Extract the (x, y) coordinate from the center of the cell holding the provided text.  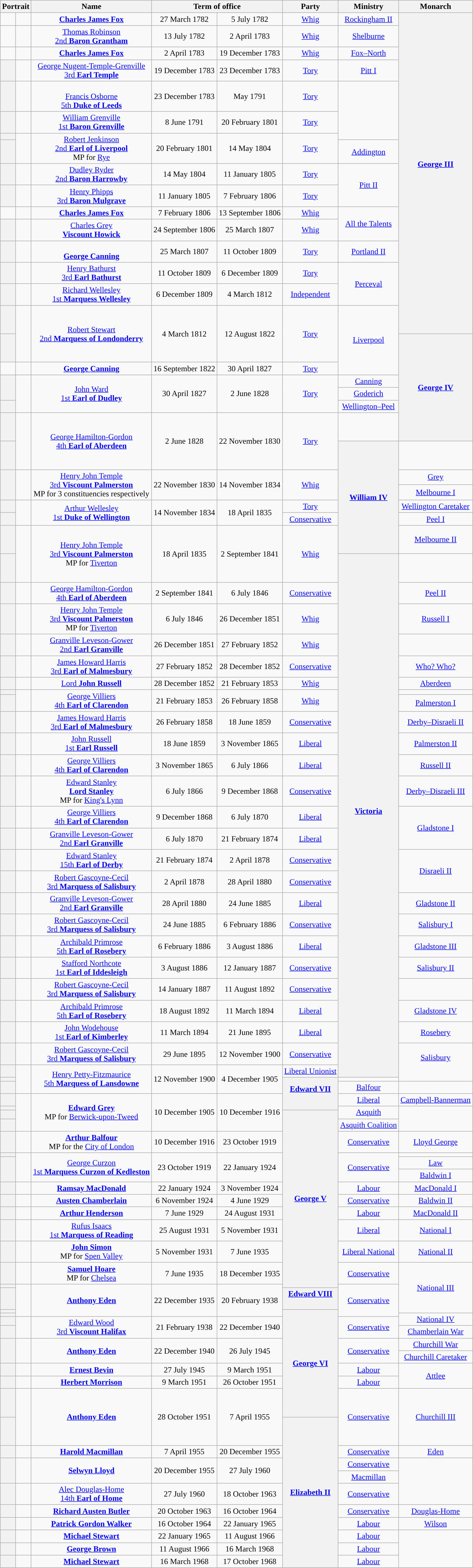
MacDonald II (435, 1213)
Robert Stewart2nd Marquess of Londonderry (91, 334)
26 July 1945 (250, 1351)
Henry Phipps3rd Baron Mulgrave (91, 196)
24 September 1806 (184, 230)
MacDonald I (435, 1188)
29 June 1895 (184, 1054)
George III (435, 173)
Party (310, 7)
18 December 1935 (250, 1273)
Chamberlain War (435, 1332)
May 1791 (250, 96)
Richard Wellesley1st Marquess Wellesley (91, 294)
Independent (310, 294)
Ministry (368, 7)
Baldwin II (435, 1201)
George Nugent-Temple-Grenville3rd Earl Temple (91, 70)
27 July 1945 (184, 1369)
21 February 1938 (184, 1327)
Rufus Isaacs1st Marquess of Reading (91, 1230)
17 October 1968 (250, 1561)
5 July 1782 (250, 19)
Law (435, 1163)
Disraeli II (435, 871)
Perceval (368, 284)
Ramsay MacDonald (91, 1188)
George IV (435, 387)
Term of office (217, 7)
Churchill War (435, 1344)
Russell I (435, 619)
Who? Who? (435, 666)
Elizabeth II (310, 1492)
Melbourne II (435, 539)
Edward StanleyLord StanleyMP for King's Lynn (91, 791)
Dudley Ryder2nd Baron Harrowby (91, 174)
Salisbury II (435, 968)
Henry John Temple3rd Viscount PalmerstonMP for 3 constituencies respectively (91, 485)
Edward VIII (310, 1298)
20 February 1938 (250, 1300)
Eden (435, 1452)
Salisbury I (435, 924)
Portland II (368, 251)
22 December 1935 (184, 1300)
24 August 1931 (250, 1213)
Edward Stanley15th Earl of Derby (91, 860)
26 October 1951 (250, 1382)
Churchill Caretaker (435, 1357)
Balfour (368, 1087)
6 November 1924 (184, 1201)
Herbert Morrison (91, 1382)
4 December 1905 (250, 1079)
Harold Macmillan (91, 1452)
William IV (368, 497)
Addington (368, 152)
Salisbury (435, 1062)
George VI (310, 1363)
Asquith Coalition (368, 1125)
Francis Osborne5th Duke of Leeds (91, 96)
Samuel HoareMP for Chelsea (91, 1273)
Portrait (16, 7)
Rockingham II (368, 19)
Arthur BalfourMP for the City of London (91, 1142)
Campbell-Bannerman (435, 1100)
Arthur Wellesley1st Duke of Wellington (91, 513)
Lord John Russell (91, 684)
20 October 1963 (184, 1511)
Asquith (368, 1112)
Edward GreyMP for Berwick-upon-Tweed (91, 1112)
Gladstone IV (435, 1011)
Liberal National (368, 1252)
Palmerston II (435, 744)
11 August 1892 (250, 989)
Attlee (435, 1376)
Ernest Bevin (91, 1369)
National IV (435, 1319)
12 August 1822 (250, 334)
Richard Austen Butler (91, 1511)
Macmillan (368, 1477)
28 October 1951 (184, 1417)
13 July 1782 (184, 36)
Liverpool (368, 340)
Wellington–Peel (368, 406)
Shelburne (368, 36)
Selwyn Lloyd (91, 1471)
Peel I (435, 519)
27 March 1782 (184, 19)
Fox–North (368, 53)
16 September 1822 (184, 369)
13 September 1806 (250, 213)
Henry Petty-Fitzmaurice5th Marquess of Lansdowne (91, 1079)
National I (435, 1230)
Melbourne I (435, 492)
Derby–Disraeli II (435, 722)
John Russell1st Earl Russell (91, 744)
George Brown (91, 1549)
Rosebery (435, 1032)
Monarch (435, 7)
Austen Chamberlain (91, 1201)
Wilson (435, 1524)
George V (310, 1199)
Grey (435, 477)
Patrick Gordon Walker (91, 1524)
All the Talents (368, 224)
Name (91, 7)
3 November 1924 (250, 1188)
Charles GreyViscount Howick (91, 230)
Edward Wood3rd Viscount Halifax (91, 1327)
25 August 1931 (184, 1230)
Aberdeen (435, 684)
18 August 1892 (184, 1011)
18 October 1963 (250, 1494)
Wellington Caretaker (435, 506)
8 June 1791 (184, 122)
Liberal Unionist (310, 1071)
Douglas-Home (435, 1511)
Palmerston I (435, 703)
4 June 1929 (250, 1201)
Gladstone II (435, 903)
12 January 1887 (250, 968)
Pitt II (368, 185)
Edward VII (310, 1094)
Robert Jenkinson2nd Earl of LiverpoolMP for Rye (91, 148)
John Ward1st Earl of Dudley (91, 394)
Baldwin I (435, 1175)
Derby–Disraeli III (435, 791)
21 June 1895 (250, 1032)
National III (435, 1288)
William Grenville1st Baron Grenville (91, 122)
Stafford Northcote1st Earl of Iddesleigh (91, 968)
Churchill III (435, 1417)
John SimonMP for Spen Valley (91, 1252)
7 June 1929 (184, 1213)
Canning (368, 381)
National II (435, 1252)
Alec Douglas-Home14th Earl of Home (91, 1494)
John Wodehouse1st Earl of Kimberley (91, 1032)
Peel II (435, 593)
Russell II (435, 765)
Arthur Henderson (91, 1213)
Lloyd George (435, 1142)
Gladstone III (435, 946)
14 January 1887 (184, 989)
Goderich (368, 394)
Thomas Robinson2nd Baron Grantham (91, 36)
10 December 1905 (184, 1112)
Gladstone I (435, 828)
Pitt I (368, 70)
Henry Bathurst3rd Earl Bathurst (91, 273)
Victoria (368, 815)
George Curzon1st Marquess Curzon of Kedleston (91, 1167)
